For the text-containing cell, return its midpoint in [x, y] coordinate format. 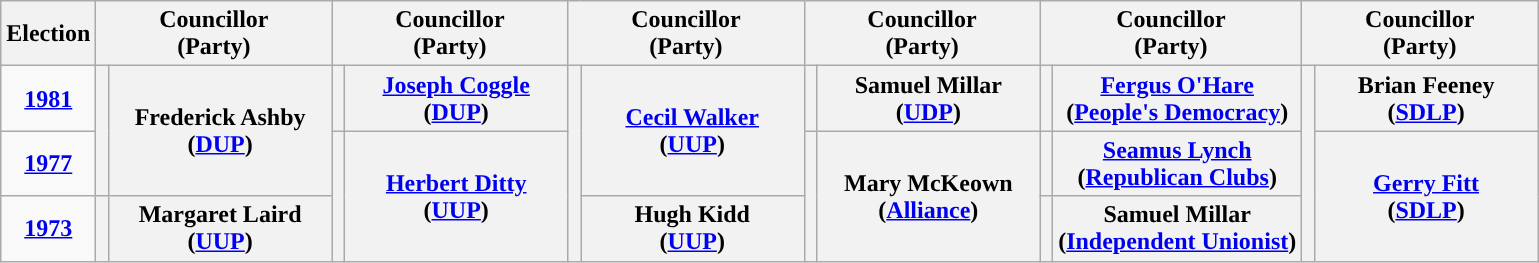
Seamus Lynch (Republican Clubs) [1178, 164]
1973 [48, 228]
Hugh Kidd (UUP) [692, 228]
Margaret Laird (UUP) [220, 228]
Gerry Fitt (SDLP) [1426, 196]
1981 [48, 98]
Samuel Millar (UDP) [929, 98]
Fergus O'Hare (People's Democracy) [1178, 98]
Joseph Coggle (DUP) [456, 98]
Election [48, 34]
Cecil Walker (UUP) [692, 131]
Brian Feeney (SDLP) [1426, 98]
Frederick Ashby (DUP) [220, 131]
1977 [48, 164]
Mary McKeown (Alliance) [929, 196]
Samuel Millar (Independent Unionist) [1178, 228]
Herbert Ditty (UUP) [456, 196]
